Capture the cell that displays the provided text and extract its [X, Y] central coordinate. 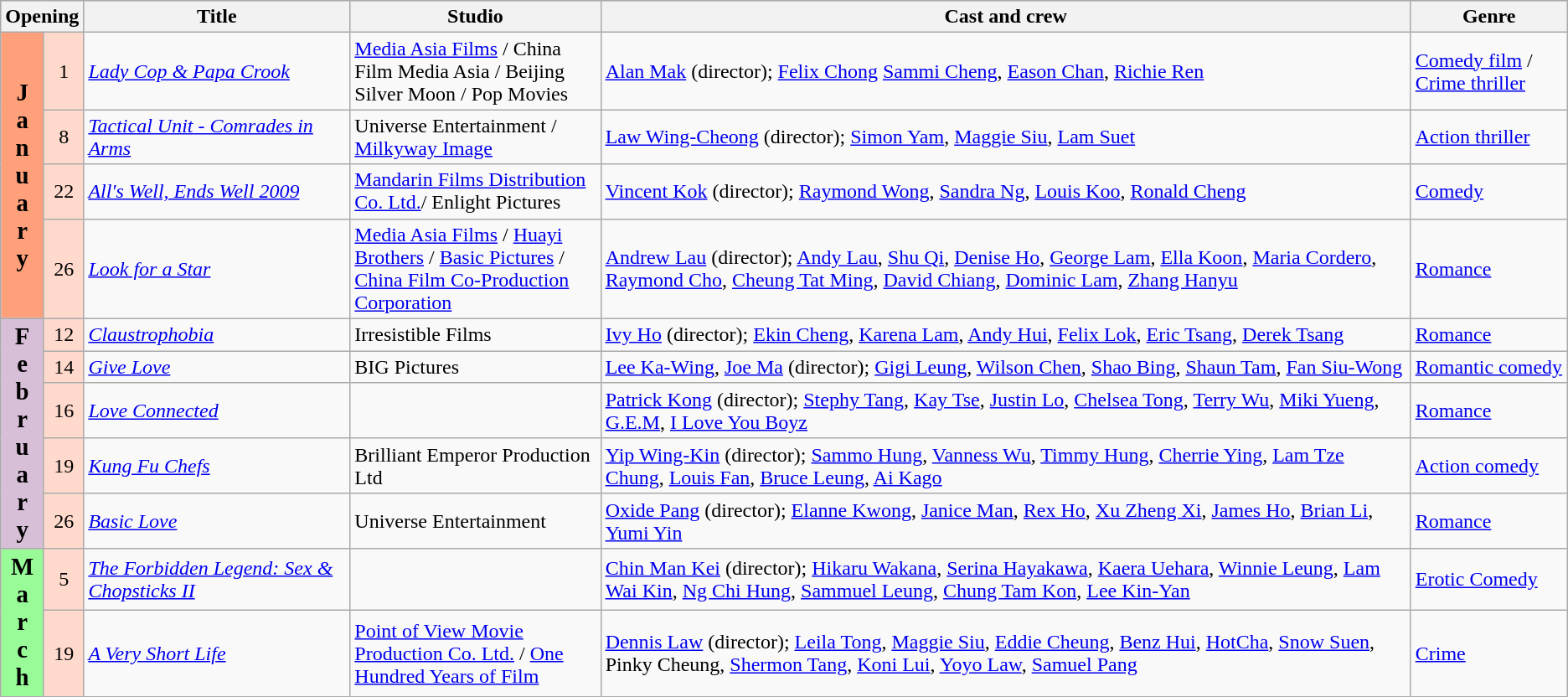
5 [64, 580]
Erotic Comedy [1489, 580]
Romantic comedy [1489, 367]
Alan Mak (director); Felix Chong Sammi Cheng, Eason Chan, Richie Ren [1005, 71]
Mandarin Films Distribution Co. Ltd./ Enlight Pictures [476, 191]
The Forbidden Legend: Sex & Chopsticks II [217, 580]
Vincent Kok (director); Raymond Wong, Sandra Ng, Louis Koo, Ronald Cheng [1005, 191]
Title [217, 17]
F ebruary [23, 434]
Look for a Star [217, 268]
Genre [1489, 17]
Action comedy [1489, 466]
March [23, 622]
Love Connected [217, 410]
All's Well, Ends Well 2009 [217, 191]
Media Asia Films / Huayi Brothers / Basic Pictures / China Film Co-Production Corporation [476, 268]
Comedy [1489, 191]
BIG Pictures [476, 367]
Claustrophobia [217, 335]
12 [64, 335]
January [23, 176]
Opening [42, 17]
Ivy Ho (director); Ekin Cheng, Karena Lam, Andy Hui, Felix Lok, Eric Tsang, Derek Tsang [1005, 335]
Basic Love [217, 521]
Universe Entertainment [476, 521]
22 [64, 191]
Oxide Pang (director); Elanne Kwong, Janice Man, Rex Ho, Xu Zheng Xi, James Ho, Brian Li, Yumi Yin [1005, 521]
16 [64, 410]
Lady Cop & Papa Crook [217, 71]
Kung Fu Chefs [217, 466]
Irresistible Films [476, 335]
14 [64, 367]
Dennis Law (director); Leila Tong, Maggie Siu, Eddie Cheung, Benz Hui, HotCha, Snow Suen, Pinky Cheung, Shermon Tang, Koni Lui, Yoyo Law, Samuel Pang [1005, 653]
Give Love [217, 367]
Law Wing-Cheong (director); Simon Yam, Maggie Siu, Lam Suet [1005, 137]
Brilliant Emperor Production Ltd [476, 466]
Universe Entertainment / Milkyway Image [476, 137]
Patrick Kong (director); Stephy Tang, Kay Tse, Justin Lo, Chelsea Tong, Terry Wu, Miki Yueng, G.E.M, I Love You Boyz [1005, 410]
Studio [476, 17]
8 [64, 137]
Point of View Movie Production Co. Ltd. / One Hundred Years of Film [476, 653]
1 [64, 71]
Comedy film / Crime thriller [1489, 71]
Crime [1489, 653]
Action thriller [1489, 137]
Media Asia Films / China Film Media Asia / Beijing Silver Moon / Pop Movies [476, 71]
A Very Short Life [217, 653]
Yip Wing-Kin (director); Sammo Hung, Vanness Wu, Timmy Hung, Cherrie Ying, Lam Tze Chung, Louis Fan, Bruce Leung, Ai Kago [1005, 466]
Tactical Unit - Comrades in Arms [217, 137]
Cast and crew [1005, 17]
Lee Ka-Wing, Joe Ma (director); Gigi Leung, Wilson Chen, Shao Bing, Shaun Tam, Fan Siu-Wong [1005, 367]
